Determine the [X, Y] coordinate at the center of the cell enclosing the given text.  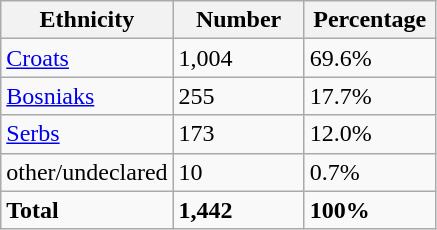
173 [238, 134]
other/undeclared [87, 172]
Total [87, 210]
1,442 [238, 210]
17.7% [370, 96]
Number [238, 20]
10 [238, 172]
Ethnicity [87, 20]
1,004 [238, 58]
Percentage [370, 20]
255 [238, 96]
12.0% [370, 134]
Croats [87, 58]
Serbs [87, 134]
Bosniaks [87, 96]
69.6% [370, 58]
0.7% [370, 172]
100% [370, 210]
